Scan for the cell matching the given text and deliver its (x, y) coordinate at center. 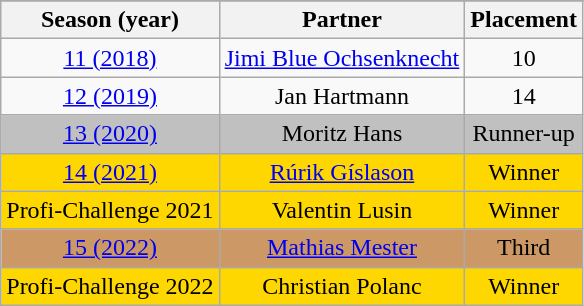
Christian Polanc (342, 286)
15 (2022) (110, 248)
Profi-Challenge 2022 (110, 286)
13 (2020) (110, 134)
Jan Hartmann (342, 96)
Mathias Mester (342, 248)
Third (524, 248)
Jimi Blue Ochsenknecht (342, 58)
Placement (524, 20)
Profi-Challenge 2021 (110, 210)
Moritz Hans (342, 134)
Runner-up (524, 134)
Rúrik Gíslason (342, 172)
12 (2019) (110, 96)
14 (524, 96)
11 (2018) (110, 58)
Valentin Lusin (342, 210)
Season (year) (110, 20)
10 (524, 58)
14 (2021) (110, 172)
Partner (342, 20)
